Pinpoint the cell where the given text exists, returning its (x, y) midpoint coordinate. 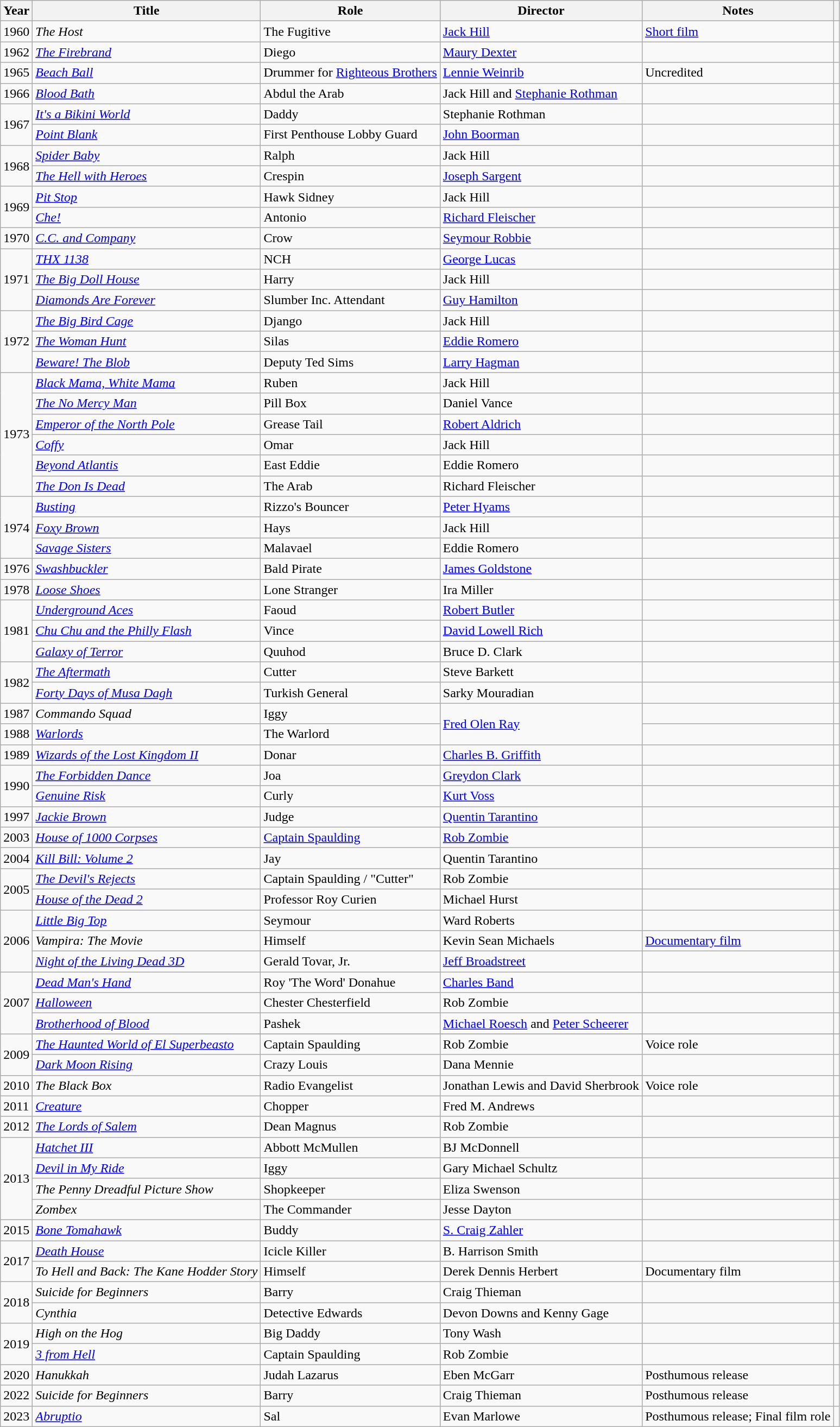
Greydon Clark (541, 775)
Buddy (350, 1230)
Professor Roy Curien (350, 899)
1974 (16, 527)
Forty Days of Musa Dagh (147, 693)
1990 (16, 786)
Jay (350, 858)
1968 (16, 166)
Jesse Dayton (541, 1209)
Devil in My Ride (147, 1168)
Blood Bath (147, 93)
Halloween (147, 1003)
Bald Pirate (350, 569)
2015 (16, 1230)
2022 (16, 1396)
Gerald Tovar, Jr. (350, 962)
Crespin (350, 176)
Deputy Ted Sims (350, 362)
Title (147, 11)
1960 (16, 31)
Faoud (350, 610)
Foxy Brown (147, 527)
Slumber Inc. Attendant (350, 300)
Commando Squad (147, 713)
Sarky Mouradian (541, 693)
Donar (350, 755)
2011 (16, 1106)
2004 (16, 858)
Eliza Swenson (541, 1189)
Ira Miller (541, 589)
Uncredited (738, 73)
First Penthouse Lobby Guard (350, 135)
Lone Stranger (350, 589)
The No Mercy Man (147, 403)
1965 (16, 73)
Eben McGarr (541, 1375)
The Big Doll House (147, 280)
1972 (16, 342)
James Goldstone (541, 569)
George Lucas (541, 259)
Grease Tail (350, 424)
The Forbidden Dance (147, 775)
House of the Dead 2 (147, 899)
Crazy Louis (350, 1065)
Dana Mennie (541, 1065)
Captain Spaulding / "Cutter" (350, 879)
Ralph (350, 155)
Point Blank (147, 135)
The Devil's Rejects (147, 879)
1962 (16, 52)
The Haunted World of El Superbeasto (147, 1044)
THX 1138 (147, 259)
Daddy (350, 114)
High on the Hog (147, 1334)
Zombex (147, 1209)
Chu Chu and the Philly Flash (147, 631)
Vince (350, 631)
C.C. and Company (147, 238)
Joseph Sargent (541, 176)
Dark Moon Rising (147, 1065)
Jackie Brown (147, 817)
Role (350, 11)
2019 (16, 1344)
East Eddie (350, 465)
Detective Edwards (350, 1313)
Judge (350, 817)
Big Daddy (350, 1334)
The Black Box (147, 1085)
The Aftermath (147, 672)
The Firebrand (147, 52)
Jack Hill and Stephanie Rothman (541, 93)
2020 (16, 1375)
Hatchet III (147, 1147)
The Hell with Heroes (147, 176)
1981 (16, 631)
The Arab (350, 486)
Beyond Atlantis (147, 465)
BJ McDonnell (541, 1147)
Ward Roberts (541, 920)
The Commander (350, 1209)
Pashek (350, 1024)
2012 (16, 1127)
Kevin Sean Michaels (541, 941)
Silas (350, 342)
Icicle Killer (350, 1251)
Steve Barkett (541, 672)
The Fugitive (350, 31)
Michael Hurst (541, 899)
Warlords (147, 734)
1970 (16, 238)
B. Harrison Smith (541, 1251)
Abdul the Arab (350, 93)
Jonathan Lewis and David Sherbrook (541, 1085)
Loose Shoes (147, 589)
2018 (16, 1303)
Maury Dexter (541, 52)
Brotherhood of Blood (147, 1024)
1969 (16, 207)
Derek Dennis Herbert (541, 1272)
Abbott McMullen (350, 1147)
Dean Magnus (350, 1127)
Harry (350, 280)
Turkish General (350, 693)
Pill Box (350, 403)
Judah Lazarus (350, 1375)
Kill Bill: Volume 2 (147, 858)
The Penny Dreadful Picture Show (147, 1189)
Antonio (350, 217)
Che! (147, 217)
2023 (16, 1416)
2009 (16, 1055)
Diamonds Are Forever (147, 300)
The Don Is Dead (147, 486)
Robert Aldrich (541, 424)
Bruce D. Clark (541, 652)
To Hell and Back: The Kane Hodder Story (147, 1272)
Creature (147, 1106)
Omar (350, 445)
Cynthia (147, 1313)
House of 1000 Corpses (147, 837)
1973 (16, 434)
John Boorman (541, 135)
Vampira: The Movie (147, 941)
Gary Michael Schultz (541, 1168)
3 from Hell (147, 1354)
2003 (16, 837)
Coffy (147, 445)
Quuhod (350, 652)
1967 (16, 124)
The Lords of Salem (147, 1127)
Crow (350, 238)
S. Craig Zahler (541, 1230)
Black Mama, White Mama (147, 383)
Malavael (350, 548)
Devon Downs and Kenny Gage (541, 1313)
2007 (16, 1003)
Fred Olen Ray (541, 724)
Django (350, 321)
1976 (16, 569)
Hanukkah (147, 1375)
1982 (16, 683)
2010 (16, 1085)
The Host (147, 31)
Cutter (350, 672)
Chopper (350, 1106)
1989 (16, 755)
Daniel Vance (541, 403)
The Big Bird Cage (147, 321)
Charles B. Griffith (541, 755)
The Woman Hunt (147, 342)
1966 (16, 93)
Kurt Voss (541, 796)
Robert Butler (541, 610)
Curly (350, 796)
It's a Bikini World (147, 114)
Rizzo's Bouncer (350, 507)
Tony Wash (541, 1334)
The Warlord (350, 734)
2006 (16, 941)
Underground Aces (147, 610)
1971 (16, 280)
Joa (350, 775)
Larry Hagman (541, 362)
Hays (350, 527)
Galaxy of Terror (147, 652)
Ruben (350, 383)
Radio Evangelist (350, 1085)
Beach Ball (147, 73)
Beware! The Blob (147, 362)
NCH (350, 259)
Savage Sisters (147, 548)
Chester Chesterfield (350, 1003)
Lennie Weinrib (541, 73)
Wizards of the Lost Kingdom II (147, 755)
2013 (16, 1178)
Busting (147, 507)
Shopkeeper (350, 1189)
Guy Hamilton (541, 300)
Sal (350, 1416)
Posthumous release; Final film role (738, 1416)
Seymour (350, 920)
Night of the Living Dead 3D (147, 962)
Short film (738, 31)
Genuine Risk (147, 796)
2017 (16, 1261)
Roy 'The Word' Donahue (350, 982)
Little Big Top (147, 920)
1987 (16, 713)
Spider Baby (147, 155)
1997 (16, 817)
Emperor of the North Pole (147, 424)
Charles Band (541, 982)
Dead Man's Hand (147, 982)
Pit Stop (147, 197)
Director (541, 11)
Peter Hyams (541, 507)
David Lowell Rich (541, 631)
Diego (350, 52)
Abruptio (147, 1416)
Fred M. Andrews (541, 1106)
Michael Roesch and Peter Scheerer (541, 1024)
Evan Marlowe (541, 1416)
1988 (16, 734)
Jeff Broadstreet (541, 962)
Bone Tomahawk (147, 1230)
Swashbuckler (147, 569)
Year (16, 11)
Death House (147, 1251)
2005 (16, 889)
Drummer for Righteous Brothers (350, 73)
Hawk Sidney (350, 197)
1978 (16, 589)
Notes (738, 11)
Stephanie Rothman (541, 114)
Seymour Robbie (541, 238)
